Determine the (x, y) coordinate at the center of the cell enclosing the given text.  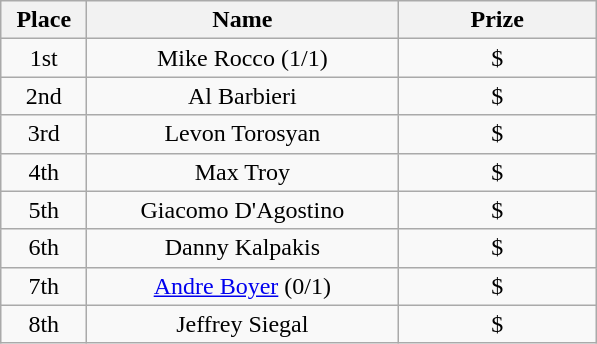
Max Troy (242, 172)
Danny Kalpakis (242, 248)
7th (44, 286)
Name (242, 20)
6th (44, 248)
Prize (498, 20)
Place (44, 20)
4th (44, 172)
8th (44, 324)
Andre Boyer (0/1) (242, 286)
1st (44, 58)
5th (44, 210)
Jeffrey Siegal (242, 324)
Levon Torosyan (242, 134)
Mike Rocco (1/1) (242, 58)
3rd (44, 134)
Al Barbieri (242, 96)
2nd (44, 96)
Giacomo D'Agostino (242, 210)
